Output the [X, Y] coordinate of the center of the cell containing the given text.  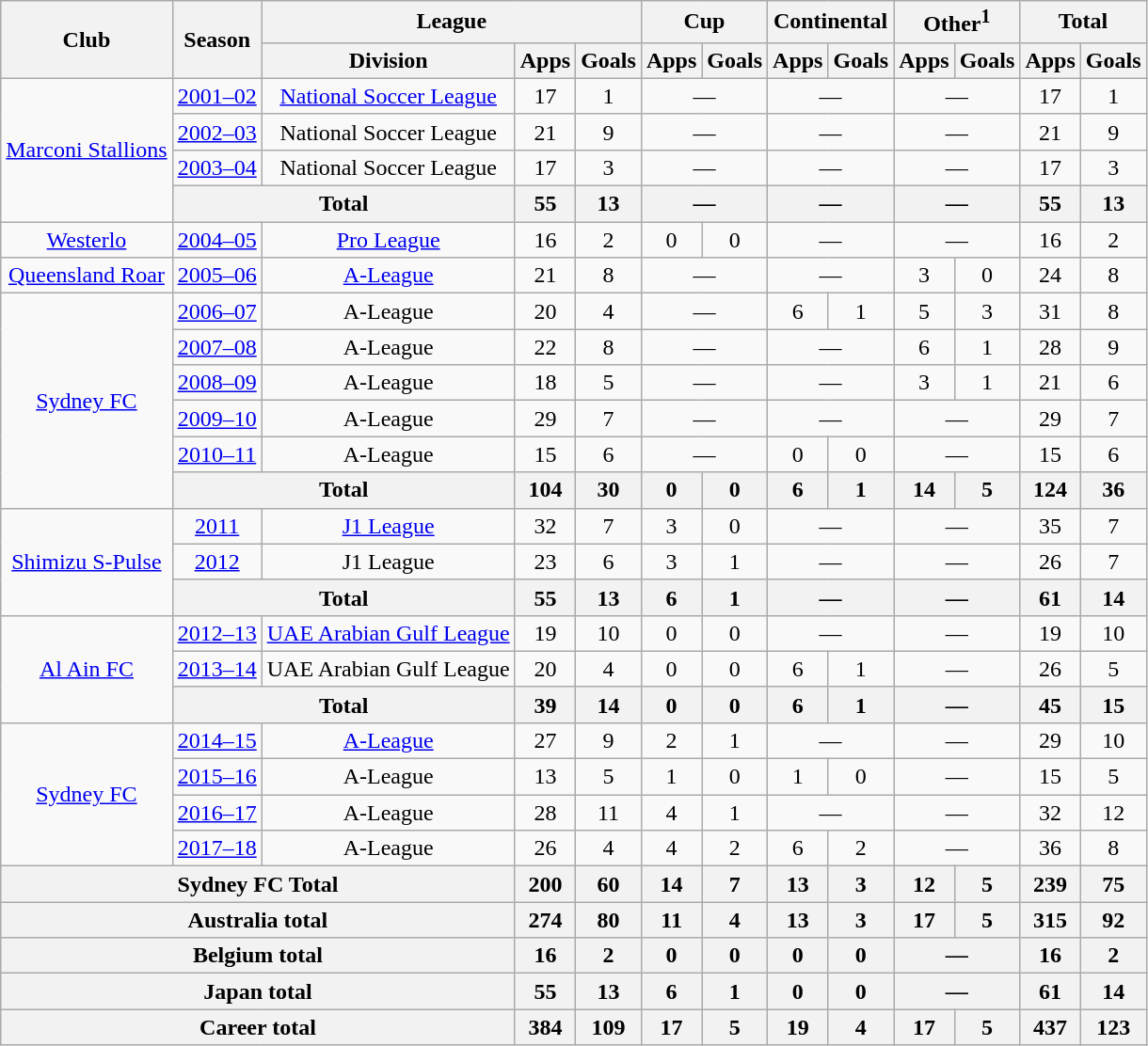
Queensland Roar [87, 276]
2002–03 [216, 132]
Career total [258, 1027]
60 [609, 884]
2014–15 [216, 740]
Continental [831, 23]
200 [545, 884]
239 [1050, 884]
109 [609, 1027]
2012–13 [216, 633]
274 [545, 920]
23 [545, 562]
39 [545, 705]
Marconi Stallions [87, 150]
Other1 [957, 23]
31 [1050, 311]
2004–05 [216, 240]
2003–04 [216, 167]
Club [87, 40]
Division [388, 60]
2005–06 [216, 276]
2001–02 [216, 96]
2010–11 [216, 454]
315 [1050, 920]
2013–14 [216, 669]
30 [609, 490]
Pro League [388, 240]
123 [1113, 1027]
League [452, 23]
45 [1050, 705]
18 [545, 383]
35 [1050, 526]
Japan total [258, 991]
Sydney FC Total [258, 884]
104 [545, 490]
2007–08 [216, 347]
2009–10 [216, 419]
2016–17 [216, 813]
Belgium total [258, 956]
2015–16 [216, 777]
Al Ain FC [87, 669]
437 [1050, 1027]
124 [1050, 490]
Westerlo [87, 240]
27 [545, 740]
2012 [216, 562]
2008–09 [216, 383]
Australia total [258, 920]
Season [216, 40]
80 [609, 920]
Shimizu S-Pulse [87, 562]
22 [545, 347]
92 [1113, 920]
Cup [704, 23]
75 [1113, 884]
2011 [216, 526]
384 [545, 1027]
2006–07 [216, 311]
24 [1050, 276]
2017–18 [216, 848]
